Return (x, y) of the center of cell containing provided text 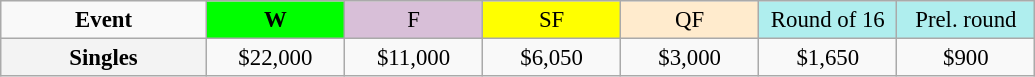
F (413, 20)
$3,000 (690, 58)
Singles (104, 58)
$900 (966, 58)
QF (690, 20)
$6,050 (552, 58)
$22,000 (275, 58)
W (275, 20)
Event (104, 20)
Round of 16 (828, 20)
Prel. round (966, 20)
$1,650 (828, 58)
SF (552, 20)
$11,000 (413, 58)
